For the text-containing cell, return its midpoint in (x, y) coordinate format. 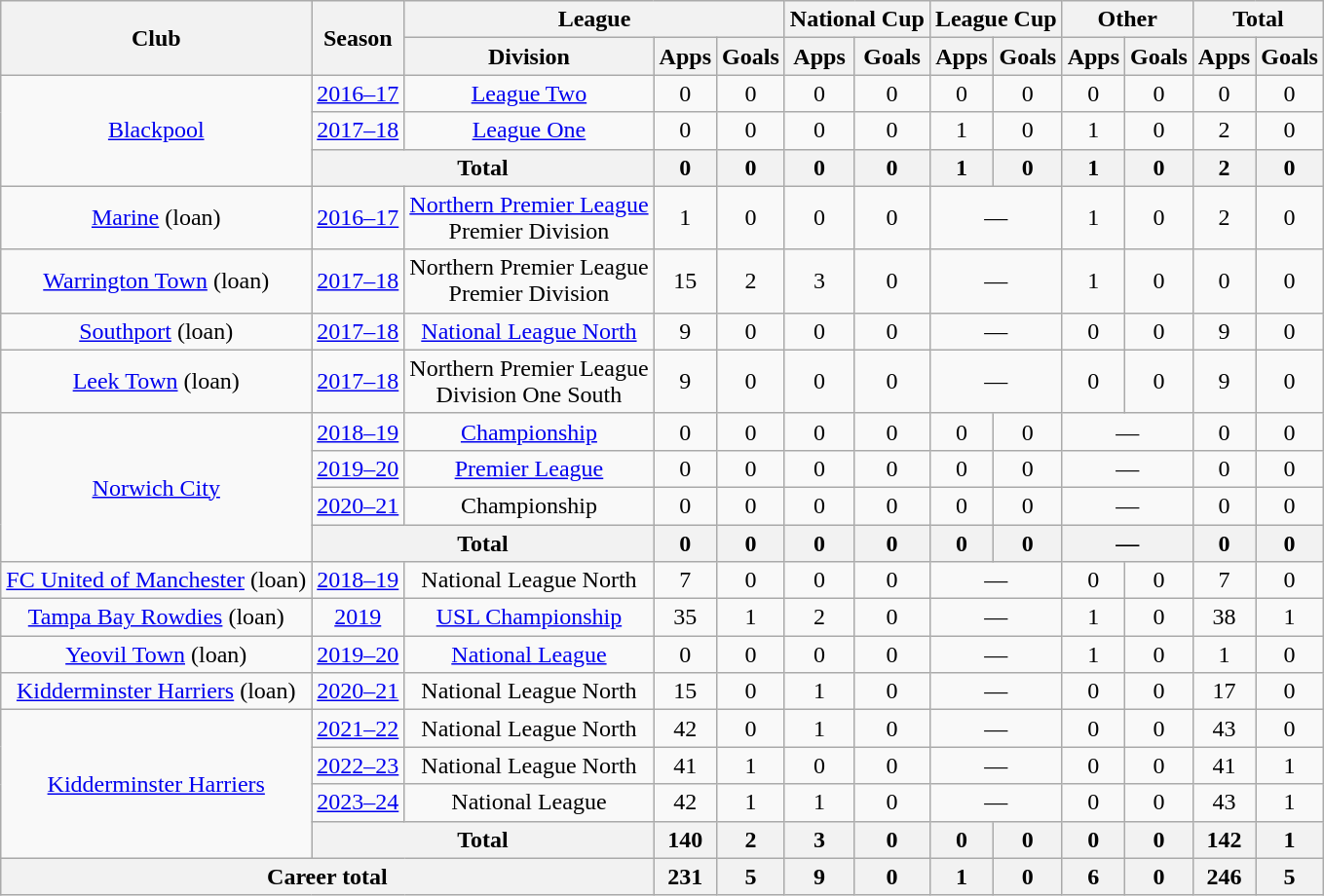
140 (685, 840)
FC United of Manchester (loan) (156, 580)
17 (1224, 691)
231 (685, 877)
246 (1224, 877)
Marine (loan) (156, 218)
Club (156, 38)
Blackpool (156, 131)
Other (1127, 19)
35 (685, 617)
League Cup (996, 19)
Tampa Bay Rowdies (loan) (156, 617)
League Two (529, 93)
Southport (loan) (156, 331)
Warrington Town (loan) (156, 280)
Career total (327, 877)
Premier League (529, 468)
League (594, 19)
Northern Premier LeagueDivision One South (529, 382)
Division (529, 56)
Norwich City (156, 487)
Kidderminster Harriers (loan) (156, 691)
2019 (359, 617)
USL Championship (529, 617)
2021–22 (359, 728)
2023–24 (359, 803)
Leek Town (loan) (156, 382)
Yeovil Town (loan) (156, 654)
Season (359, 38)
Kidderminster Harriers (156, 784)
2022–23 (359, 765)
6 (1093, 877)
142 (1224, 840)
National Cup (857, 19)
38 (1224, 617)
League One (529, 131)
